Pinpoint the cell where the given text exists, returning its (X, Y) midpoint coordinate. 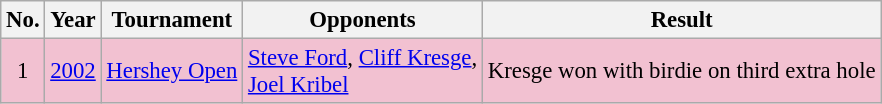
Opponents (363, 20)
Tournament (172, 20)
No. (23, 20)
2002 (73, 72)
1 (23, 72)
Steve Ford, Cliff Kresge, Joel Kribel (363, 72)
Result (681, 20)
Kresge won with birdie on third extra hole (681, 72)
Year (73, 20)
Hershey Open (172, 72)
